Pinpoint the cell where the given text exists, returning its (x, y) midpoint coordinate. 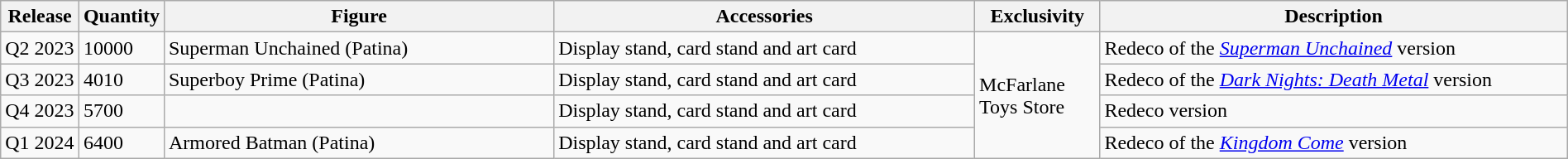
6400 (121, 142)
5700 (121, 111)
Superman Unchained (Patina) (359, 48)
Q1 2024 (40, 142)
Q2 2023 (40, 48)
Accessories (764, 17)
McFarlane Toys Store (1037, 95)
Q4 2023 (40, 111)
Quantity (121, 17)
Superboy Prime (Patina) (359, 79)
Redeco of the Dark Nights: Death Metal version (1333, 79)
10000 (121, 48)
4010 (121, 79)
Release (40, 17)
Q3 2023 (40, 79)
Armored Batman (Patina) (359, 142)
Exclusivity (1037, 17)
Description (1333, 17)
Figure (359, 17)
Redeco of the Kingdom Come version (1333, 142)
Redeco version (1333, 111)
Redeco of the Superman Unchained version (1333, 48)
